Scan for the cell matching the given text and deliver its [X, Y] coordinate at center. 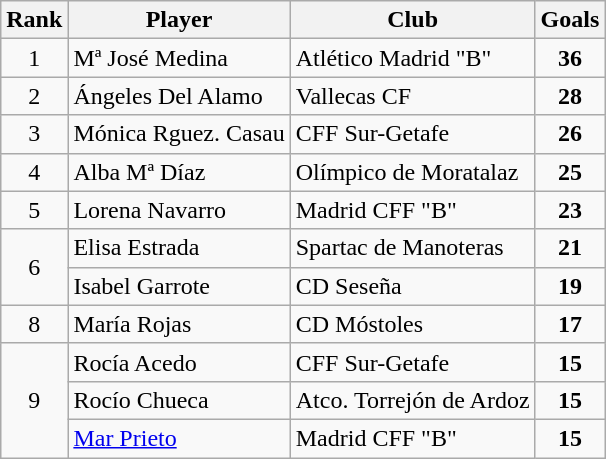
Vallecas CF [412, 96]
8 [34, 324]
Mar Prieto [179, 438]
9 [34, 400]
Spartac de Manoteras [412, 248]
26 [570, 134]
Elisa Estrada [179, 248]
2 [34, 96]
21 [570, 248]
25 [570, 172]
23 [570, 210]
17 [570, 324]
36 [570, 58]
Atco. Torrejón de Ardoz [412, 400]
Mª José Medina [179, 58]
Rocío Chueca [179, 400]
Club [412, 20]
Ángeles Del Alamo [179, 96]
5 [34, 210]
Isabel Garrote [179, 286]
19 [570, 286]
1 [34, 58]
Olímpico de Moratalaz [412, 172]
Lorena Navarro [179, 210]
4 [34, 172]
Alba Mª Díaz [179, 172]
Mónica Rguez. Casau [179, 134]
Rocía Acedo [179, 362]
CD Móstoles [412, 324]
3 [34, 134]
María Rojas [179, 324]
Goals [570, 20]
CD Seseña [412, 286]
6 [34, 267]
Rank [34, 20]
Player [179, 20]
28 [570, 96]
Atlético Madrid "B" [412, 58]
